Provide the (X, Y) coordinate of the cell's center where the given text is located.  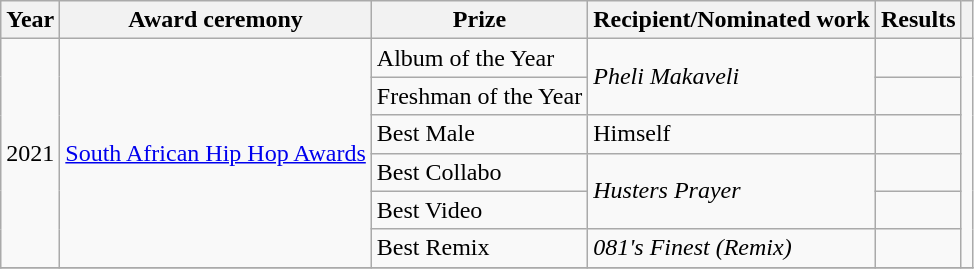
Pheli Makaveli (732, 77)
Recipient/Nominated work (732, 20)
Prize (479, 20)
081's Finest (Remix) (732, 248)
South African Hip Hop Awards (216, 153)
Award ceremony (216, 20)
Best Collabo (479, 172)
Year (30, 20)
Best Male (479, 134)
Best Video (479, 210)
Freshman of the Year (479, 96)
Himself (732, 134)
2021 (30, 153)
Best Remix (479, 248)
Results (918, 20)
Album of the Year (479, 58)
Husters Prayer (732, 191)
